Return [X, Y] of the center of cell containing provided text 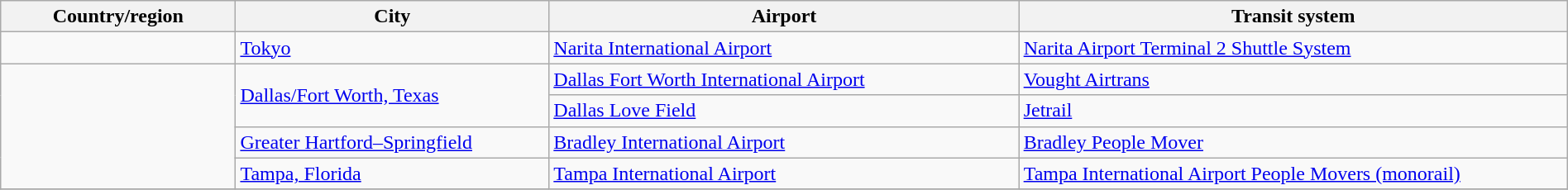
Vought Airtrans [1293, 79]
Dallas Love Field [784, 111]
Greater Hartford–Springfield [392, 142]
Dallas Fort Worth International Airport [784, 79]
Tampa International Airport [784, 173]
Bradley International Airport [784, 142]
Tokyo [392, 48]
Bradley People Mover [1293, 142]
Country/region [118, 17]
Airport [784, 17]
Narita International Airport [784, 48]
Narita Airport Terminal 2 Shuttle System [1293, 48]
Tampa International Airport People Movers (monorail) [1293, 173]
Transit system [1293, 17]
City [392, 17]
Jetrail [1293, 111]
Dallas/Fort Worth, Texas [392, 95]
Tampa, Florida [392, 173]
